Return (X, Y) of the center of cell containing provided text 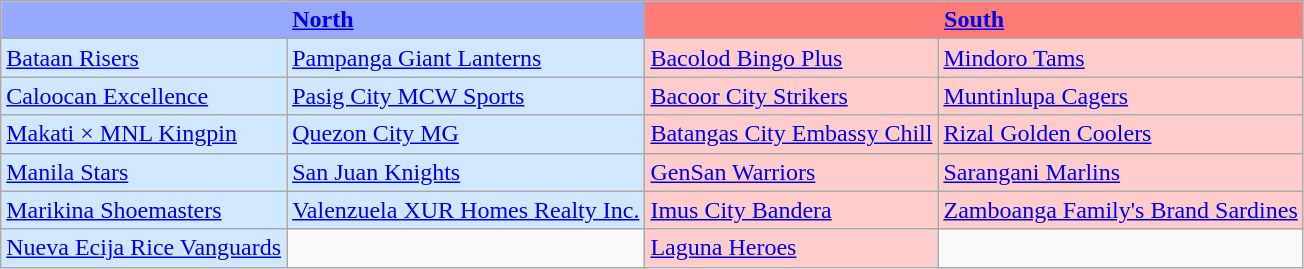
Laguna Heroes (792, 248)
GenSan Warriors (792, 172)
South (974, 20)
San Juan Knights (466, 172)
Rizal Golden Coolers (1120, 134)
Bacolod Bingo Plus (792, 58)
Nueva Ecija Rice Vanguards (144, 248)
Marikina Shoemasters (144, 210)
Quezon City MG (466, 134)
Manila Stars (144, 172)
Valenzuela XUR Homes Realty Inc. (466, 210)
Imus City Bandera (792, 210)
Caloocan Excellence (144, 96)
Zamboanga Family's Brand Sardines (1120, 210)
Sarangani Marlins (1120, 172)
Muntinlupa Cagers (1120, 96)
Batangas City Embassy Chill (792, 134)
Bacoor City Strikers (792, 96)
Pasig City MCW Sports (466, 96)
Makati × MNL Kingpin (144, 134)
North (323, 20)
Bataan Risers (144, 58)
Pampanga Giant Lanterns (466, 58)
Mindoro Tams (1120, 58)
